From the cell containing the given text, extract its center point as (x, y) coordinate. 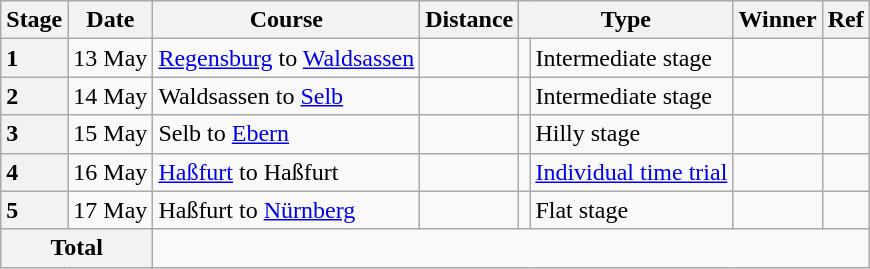
16 May (110, 172)
Winner (778, 20)
Ref (846, 20)
Date (110, 20)
2 (34, 96)
Stage (34, 20)
Total (77, 248)
17 May (110, 210)
Course (286, 20)
5 (34, 210)
Flat stage (632, 210)
Haßfurt to Nürnberg (286, 210)
Hilly stage (632, 134)
Regensburg to Waldsassen (286, 58)
1 (34, 58)
13 May (110, 58)
Individual time trial (632, 172)
Waldsassen to Selb (286, 96)
Type (626, 20)
14 May (110, 96)
Haßfurt to Haßfurt (286, 172)
4 (34, 172)
Distance (470, 20)
15 May (110, 134)
3 (34, 134)
Selb to Ebern (286, 134)
